Search for the cell housing the specified text and yield its [X, Y] center coordinate. 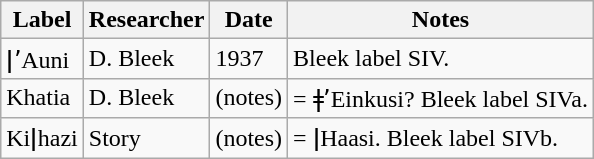
ǀʼAuni [42, 59]
Date [249, 20]
Story [146, 138]
Researcher [146, 20]
Bleek label SIV. [441, 59]
= ǂʼEinkusi? Bleek label SIVa. [441, 98]
Khatia [42, 98]
= ǀHaasi. Bleek label SIVb. [441, 138]
Kiǀhazi [42, 138]
1937 [249, 59]
Label [42, 20]
Notes [441, 20]
